Return (x, y) of the center of cell containing provided text 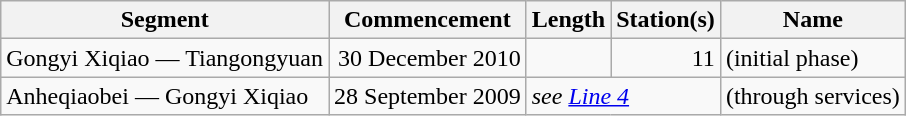
28 September 2009 (427, 96)
(initial phase) (812, 58)
Name (812, 20)
30 December 2010 (427, 58)
Anheqiaobei — Gongyi Xiqiao (165, 96)
see Line 4 (623, 96)
Gongyi Xiqiao — Tiangongyuan (165, 58)
Length (568, 20)
Commencement (427, 20)
(through services) (812, 96)
Station(s) (666, 20)
11 (666, 58)
Segment (165, 20)
